Find where the given text appears and provide that cell's center as (X, Y) coordinate. 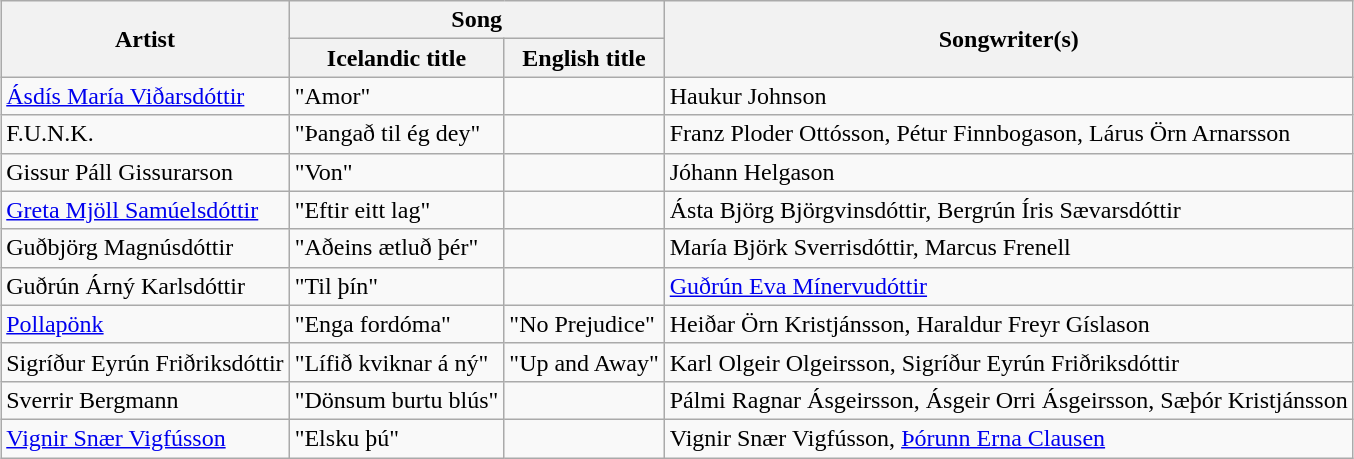
Pálmi Ragnar Ásgeirsson, Ásgeir Orri Ásgeirsson, Sæþór Kristjánsson (1008, 400)
"Til þín" (396, 286)
Greta Mjöll Samúelsdóttir (145, 210)
Guðrún Árný Karlsdóttir (145, 286)
Song (476, 20)
Vignir Snær Vigfússon (145, 438)
Sigríður Eyrún Friðriksdóttir (145, 362)
Pollapönk (145, 324)
Ásta Björg Björgvinsdóttir, Bergrún Íris Sævarsdóttir (1008, 210)
Songwriter(s) (1008, 39)
"Von" (396, 172)
Guðrún Eva Mínervudóttir (1008, 286)
Vignir Snær Vigfússon, Þórunn Erna Clausen (1008, 438)
Haukur Johnson (1008, 96)
"Aðeins ætluð þér" (396, 248)
"Eftir eitt lag" (396, 210)
"Enga fordóma" (396, 324)
"Up and Away" (584, 362)
Ásdís María Viðarsdóttir (145, 96)
"Lífið kviknar á ný" (396, 362)
F.U.N.K. (145, 134)
English title (584, 58)
Karl Olgeir Olgeirsson, Sigríður Eyrún Friðriksdóttir (1008, 362)
Icelandic title (396, 58)
"Amor" (396, 96)
"No Prejudice" (584, 324)
Jóhann Helgason (1008, 172)
"Dönsum burtu blús" (396, 400)
Heiðar Örn Kristjánsson, Haraldur Freyr Gíslason (1008, 324)
"Elsku þú" (396, 438)
Franz Ploder Ottósson, Pétur Finnbogason, Lárus Örn Arnarsson (1008, 134)
María Björk Sverrisdóttir, Marcus Frenell (1008, 248)
Guðbjörg Magnúsdóttir (145, 248)
"Þangað til ég dey" (396, 134)
Gissur Páll Gissurarson (145, 172)
Artist (145, 39)
Sverrir Bergmann (145, 400)
